Identify which cell holds the provided text, then report its [X, Y] central coordinate. 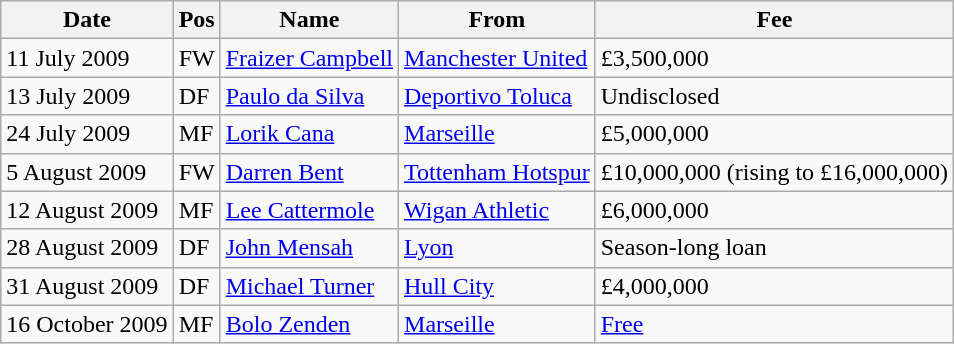
24 July 2009 [87, 134]
Wigan Athletic [498, 210]
Michael Turner [309, 286]
£6,000,000 [774, 210]
28 August 2009 [87, 248]
Deportivo Toluca [498, 96]
11 July 2009 [87, 58]
Fee [774, 20]
Lyon [498, 248]
Bolo Zenden [309, 324]
Date [87, 20]
£3,500,000 [774, 58]
Fraizer Campbell [309, 58]
5 August 2009 [87, 172]
Pos [196, 20]
Name [309, 20]
31 August 2009 [87, 286]
Manchester United [498, 58]
£4,000,000 [774, 286]
From [498, 20]
Tottenham Hotspur [498, 172]
Lorik Cana [309, 134]
16 October 2009 [87, 324]
Undisclosed [774, 96]
£5,000,000 [774, 134]
Paulo da Silva [309, 96]
Hull City [498, 286]
Season-long loan [774, 248]
12 August 2009 [87, 210]
Darren Bent [309, 172]
13 July 2009 [87, 96]
Lee Cattermole [309, 210]
£10,000,000 (rising to £16,000,000) [774, 172]
John Mensah [309, 248]
Free [774, 324]
